Scan for the cell matching the given text and deliver its (x, y) coordinate at center. 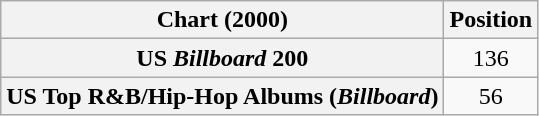
136 (491, 58)
US Top R&B/Hip-Hop Albums (Billboard) (222, 96)
Position (491, 20)
Chart (2000) (222, 20)
56 (491, 96)
US Billboard 200 (222, 58)
